Return (x, y) of the center of cell containing provided text 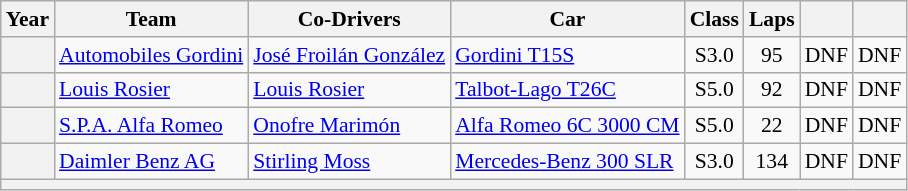
Co-Drivers (349, 19)
Mercedes-Benz 300 SLR (567, 162)
Car (567, 19)
Automobiles Gordini (151, 55)
Gordini T15S (567, 55)
Team (151, 19)
Laps (772, 19)
92 (772, 90)
Class (714, 19)
José Froilán González (349, 55)
Year (28, 19)
95 (772, 55)
Daimler Benz AG (151, 162)
Talbot-Lago T26C (567, 90)
Stirling Moss (349, 162)
Alfa Romeo 6C 3000 CM (567, 126)
Onofre Marimón (349, 126)
22 (772, 126)
134 (772, 162)
S.P.A. Alfa Romeo (151, 126)
